Output the (x, y) coordinate of the center of the cell containing the given text.  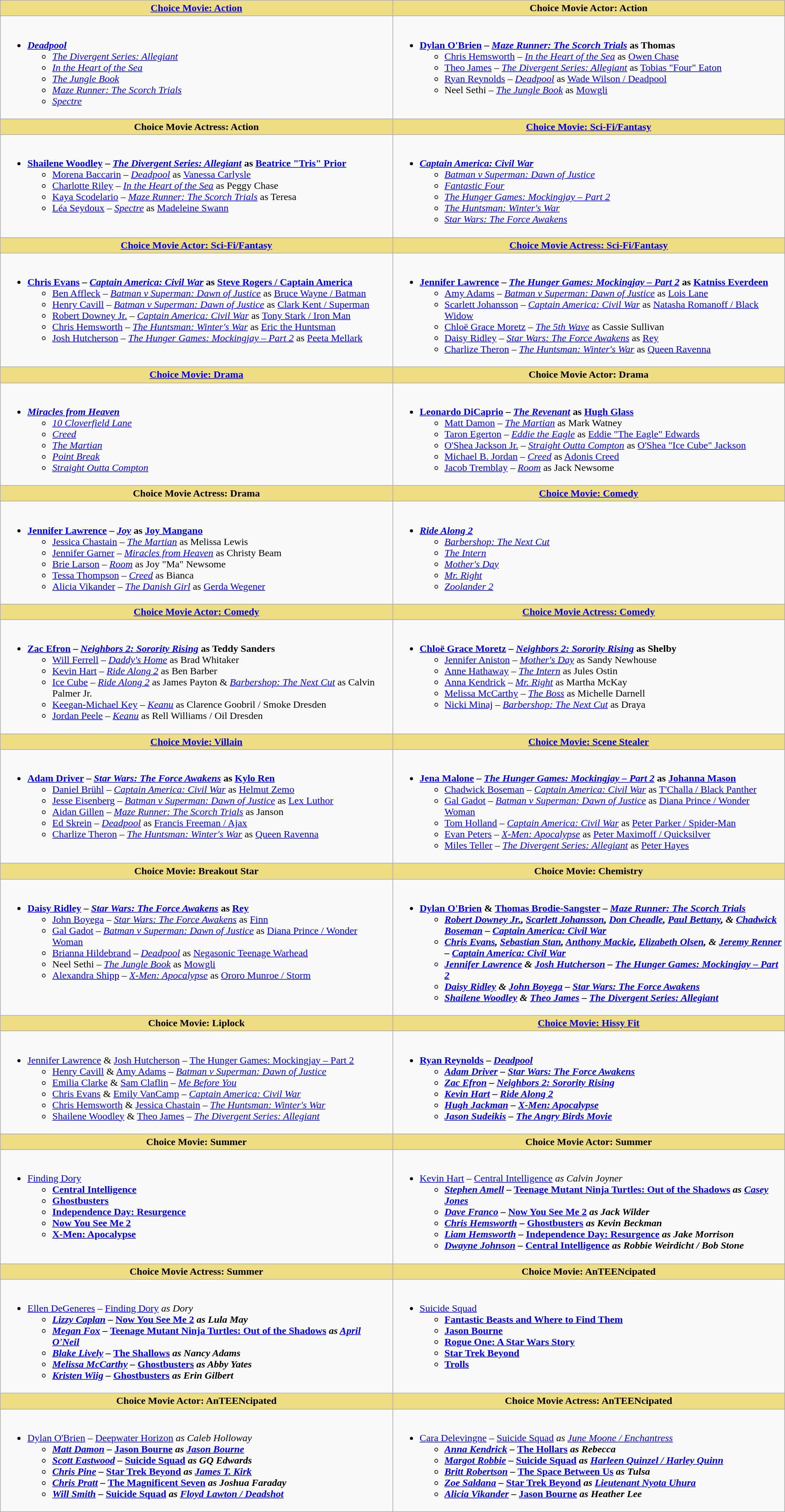
Choice Movie Actor: Action (589, 8)
Choice Movie Actress: Action (196, 127)
Choice Movie Actress: AnTEENcipated (589, 1401)
Choice Movie Actor: Drama (589, 375)
Ride Along 2Barbershop: The Next CutThe InternMother's DayMr. RightZoolander 2 (589, 552)
DeadpoolThe Divergent Series: AllegiantIn the Heart of the SeaThe Jungle BookMaze Runner: The Scorch TrialsSpectre (196, 68)
Choice Movie Actor: AnTEENcipated (196, 1401)
Choice Movie Actress: Comedy (589, 612)
Choice Movie: Villain (196, 742)
Choice Movie Actor: Summer (589, 1142)
Choice Movie: Liplock (196, 1023)
Choice Movie: Scene Stealer (589, 742)
Choice Movie: Sci-Fi/Fantasy (589, 127)
Choice Movie Actor: Sci-Fi/Fantasy (196, 245)
Choice Movie: Action (196, 8)
Choice Movie: AnTEENcipated (589, 1271)
Choice Movie Actor: Comedy (196, 612)
Choice Movie Actress: Sci-Fi/Fantasy (589, 245)
Choice Movie: Chemistry (589, 871)
Choice Movie: Hissy Fit (589, 1023)
Choice Movie: Drama (196, 375)
Choice Movie Actress: Summer (196, 1271)
Choice Movie: Breakout Star (196, 871)
Finding DoryCentral IntelligenceGhostbustersIndependence Day: ResurgenceNow You See Me 2X-Men: Apocalypse (196, 1207)
Suicide SquadFantastic Beasts and Where to Find ThemJason BourneRogue One: A Star Wars StoryStar Trek BeyondTrolls (589, 1336)
Choice Movie Actress: Drama (196, 493)
Miracles from Heaven10 Cloverfield LaneCreedThe MartianPoint BreakStraight Outta Compton (196, 434)
Choice Movie: Summer (196, 1142)
Choice Movie: Comedy (589, 493)
